Locate the cell with the specified text and output its [X, Y] center coordinate. 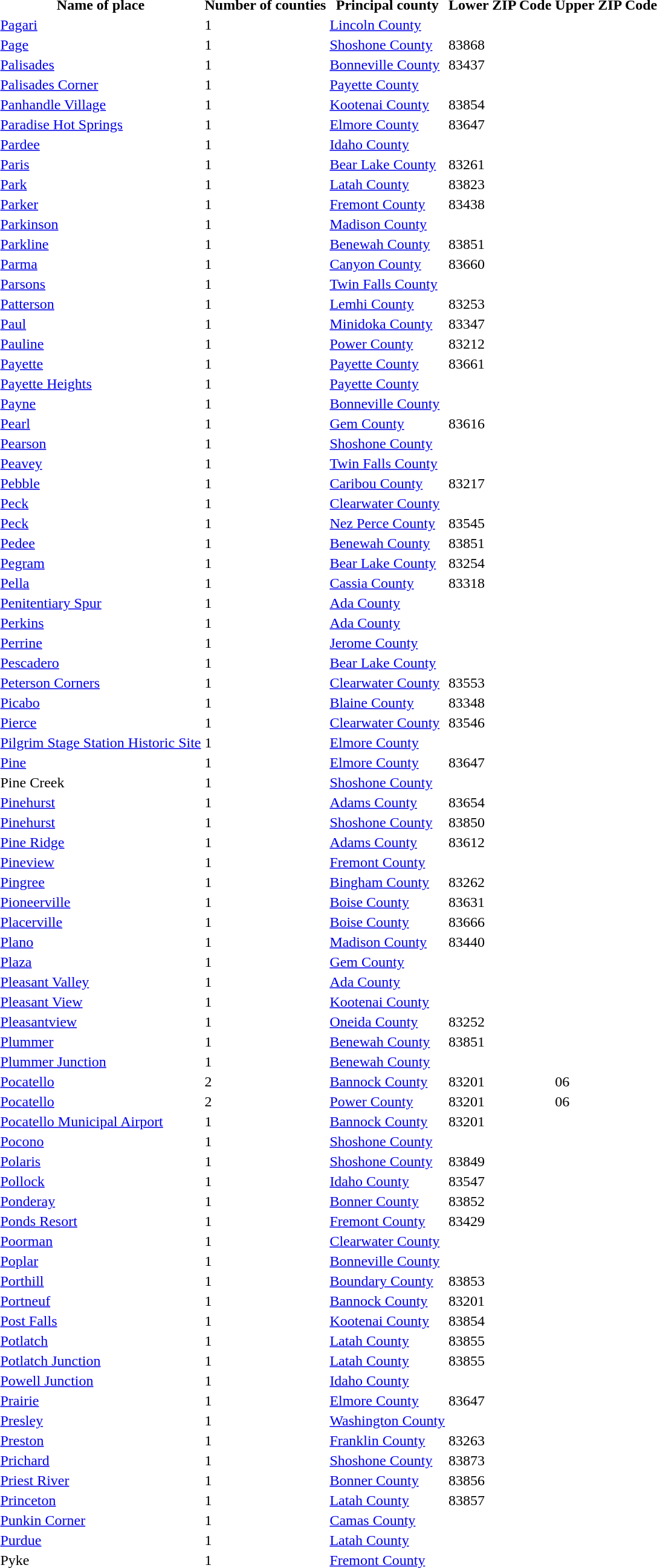
Minidoka County [387, 324]
Camas County [387, 1520]
Bingham County [387, 882]
83850 [500, 822]
83437 [500, 65]
Lemhi County [387, 304]
Washington County [387, 1421]
83546 [500, 723]
83252 [500, 1022]
Franklin County [387, 1441]
83318 [500, 583]
Cassia County [387, 583]
Boundary County [387, 1281]
83440 [500, 942]
83212 [500, 344]
Caribou County [387, 483]
83438 [500, 204]
83873 [500, 1460]
83347 [500, 324]
83217 [500, 483]
Lincoln County [387, 25]
83616 [500, 424]
83857 [500, 1500]
Nez Perce County [387, 523]
83631 [500, 902]
83849 [500, 1161]
83853 [500, 1281]
83660 [500, 264]
83823 [500, 184]
83868 [500, 45]
Jerome County [387, 643]
Oneida County [387, 1022]
83856 [500, 1480]
Blaine County [387, 703]
83429 [500, 1221]
83348 [500, 703]
83547 [500, 1181]
83666 [500, 922]
83553 [500, 683]
83263 [500, 1441]
83254 [500, 563]
83545 [500, 523]
83262 [500, 882]
Canyon County [387, 264]
83661 [500, 364]
83612 [500, 842]
83253 [500, 304]
83261 [500, 164]
83654 [500, 802]
83852 [500, 1201]
